Return [x, y] of the center of cell containing provided text 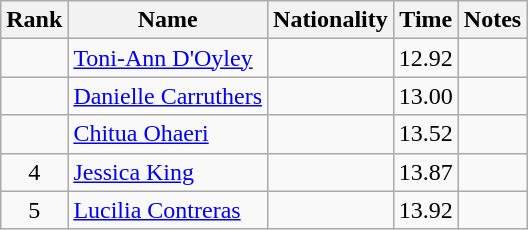
Chitua Ohaeri [168, 134]
Time [426, 20]
Name [168, 20]
13.00 [426, 96]
5 [34, 210]
13.87 [426, 172]
12.92 [426, 58]
Toni-Ann D'Oyley [168, 58]
13.52 [426, 134]
Jessica King [168, 172]
Notes [492, 20]
Lucilia Contreras [168, 210]
Nationality [331, 20]
Rank [34, 20]
Danielle Carruthers [168, 96]
4 [34, 172]
13.92 [426, 210]
